Capture the cell that displays the provided text and extract its [x, y] central coordinate. 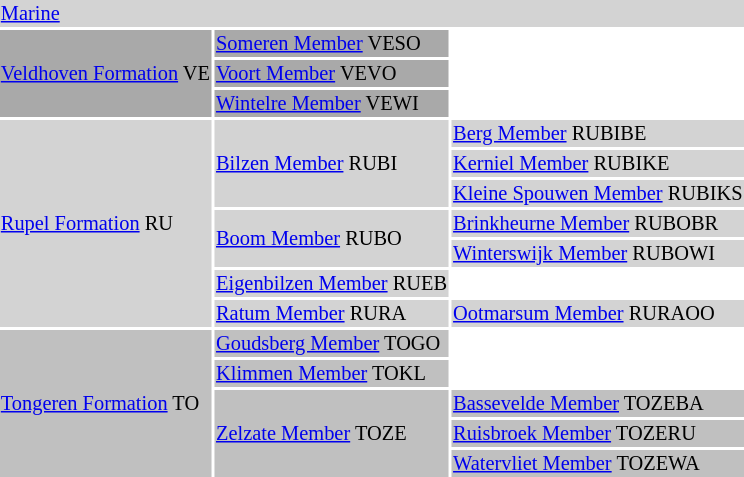
Ratum Member RURA [332, 314]
Goudsberg Member TOGO [332, 344]
Ruisbroek Member TOZERU [598, 434]
Kleine Spouwen Member RUBIKS [598, 194]
Bassevelde Member TOZEBA [598, 404]
Brinkheurne Member RUBOBR [598, 224]
Ootmarsum Member RURAOO [598, 314]
Voort Member VEVO [332, 74]
Boom Member RUBO [332, 238]
Kerniel Member RUBIKE [598, 164]
Eigenbilzen Member RUEB [332, 284]
Zelzate Member TOZE [332, 434]
Wintelre Member VEWI [332, 104]
Winterswijk Member RUBOWI [598, 254]
Bilzen Member RUBI [332, 164]
Klimmen Member TOKL [332, 374]
Someren Member VESO [332, 44]
Watervliet Member TOZEWA [598, 464]
Berg Member RUBIBE [598, 134]
